Pinpoint the cell where the given text exists, returning its [X, Y] midpoint coordinate. 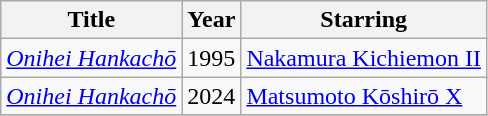
Starring [364, 20]
2024 [212, 96]
Title [92, 20]
1995 [212, 58]
Matsumoto Kōshirō X [364, 96]
Nakamura Kichiemon II [364, 58]
Year [212, 20]
